Search for the cell housing the specified text and yield its (x, y) center coordinate. 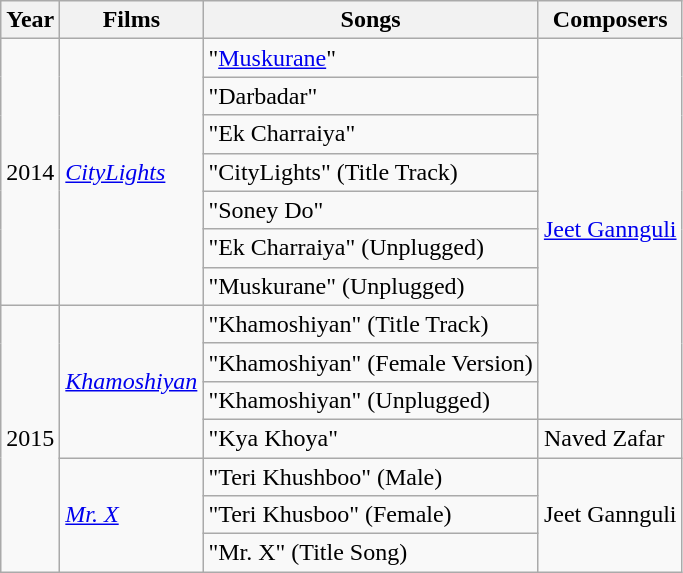
"Mr. X" (Title Song) (370, 553)
"Khamoshiyan" (Unplugged) (370, 400)
Naved Zafar (610, 438)
Khamoshiyan (132, 381)
Year (30, 20)
2015 (30, 438)
"Khamoshiyan" (Title Track) (370, 324)
"Muskurane" (Unplugged) (370, 286)
2014 (30, 172)
"Kya Khoya" (370, 438)
Films (132, 20)
Mr. X (132, 515)
"Ek Charraiya" (Unplugged) (370, 248)
"CityLights" (Title Track) (370, 172)
"Teri Khusboo" (Female) (370, 515)
"Darbadar" (370, 96)
Songs (370, 20)
"Muskurane" (370, 58)
"Teri Khushboo" (Male) (370, 477)
CityLights (132, 172)
"Ek Charraiya" (370, 134)
"Khamoshiyan" (Female Version) (370, 362)
Composers (610, 20)
"Soney Do" (370, 210)
